Output the [X, Y] coordinate of the center of the cell containing the given text.  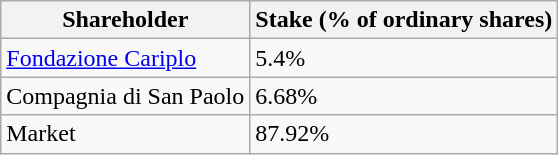
Market [126, 134]
Fondazione Cariplo [126, 58]
Stake (% of ordinary shares) [404, 20]
5.4% [404, 58]
87.92% [404, 134]
Shareholder [126, 20]
6.68% [404, 96]
Compagnia di San Paolo [126, 96]
